Pinpoint the cell where the given text exists, returning its (x, y) midpoint coordinate. 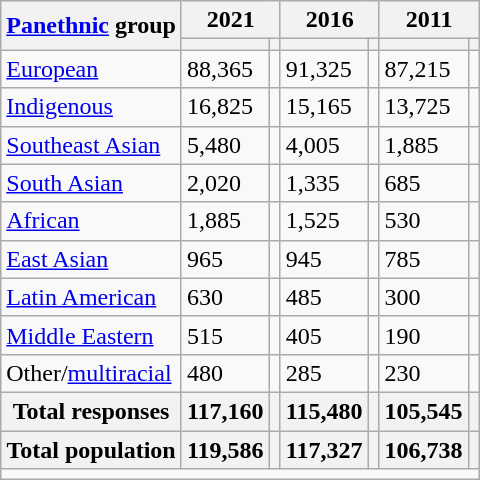
480 (225, 373)
230 (424, 373)
945 (324, 259)
2011 (429, 20)
Indigenous (92, 107)
115,480 (324, 411)
Other/multiracial (92, 373)
16,825 (225, 107)
1,335 (324, 183)
2,020 (225, 183)
15,165 (324, 107)
2016 (330, 20)
Panethnic group (92, 26)
117,327 (324, 449)
785 (424, 259)
190 (424, 335)
South Asian (92, 183)
105,545 (424, 411)
285 (324, 373)
530 (424, 221)
88,365 (225, 69)
4,005 (324, 145)
5,480 (225, 145)
African (92, 221)
Total responses (92, 411)
685 (424, 183)
Southeast Asian (92, 145)
119,586 (225, 449)
Middle Eastern (92, 335)
515 (225, 335)
300 (424, 297)
2021 (230, 20)
1,525 (324, 221)
13,725 (424, 107)
91,325 (324, 69)
485 (324, 297)
405 (324, 335)
630 (225, 297)
106,738 (424, 449)
87,215 (424, 69)
117,160 (225, 411)
Latin American (92, 297)
Total population (92, 449)
965 (225, 259)
European (92, 69)
East Asian (92, 259)
